Capture the cell that displays the provided text and extract its [X, Y] central coordinate. 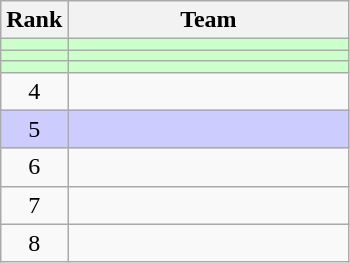
6 [34, 167]
8 [34, 243]
4 [34, 91]
Rank [34, 20]
7 [34, 205]
Team [208, 20]
5 [34, 129]
